Scan for the cell matching the given text and deliver its [x, y] coordinate at center. 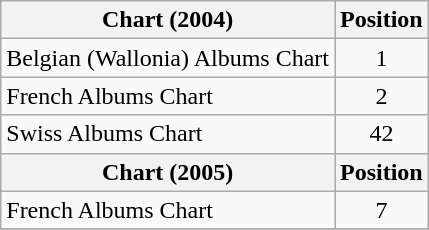
7 [381, 210]
Belgian (Wallonia) Albums Chart [168, 58]
2 [381, 96]
Chart (2005) [168, 172]
Chart (2004) [168, 20]
1 [381, 58]
Swiss Albums Chart [168, 134]
42 [381, 134]
